Capture the cell that displays the provided text and extract its (X, Y) central coordinate. 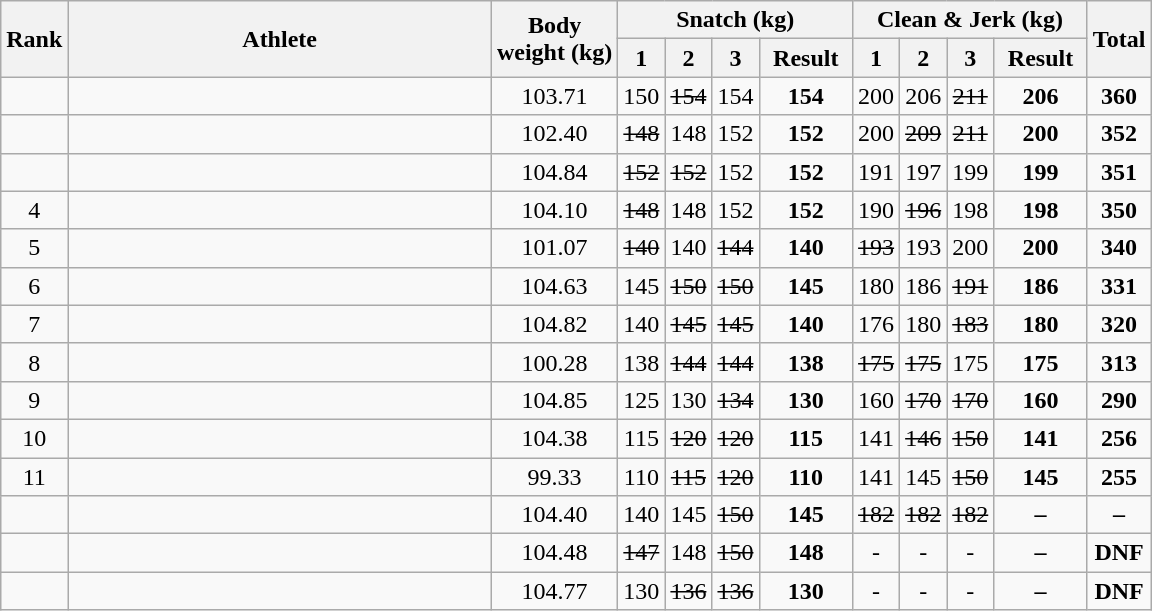
197 (924, 172)
190 (876, 210)
340 (1119, 248)
101.07 (554, 248)
10 (34, 438)
320 (1119, 324)
4 (34, 210)
100.28 (554, 362)
360 (1119, 96)
255 (1119, 477)
352 (1119, 134)
Total (1119, 39)
146 (924, 438)
104.84 (554, 172)
Rank (34, 39)
102.40 (554, 134)
313 (1119, 362)
134 (736, 400)
104.85 (554, 400)
256 (1119, 438)
6 (34, 286)
351 (1119, 172)
104.82 (554, 324)
290 (1119, 400)
103.71 (554, 96)
209 (924, 134)
9 (34, 400)
Clean & Jerk (kg) (970, 20)
104.48 (554, 553)
147 (642, 553)
Bodyweight (kg) (554, 39)
Snatch (kg) (736, 20)
Athlete (280, 39)
5 (34, 248)
104.40 (554, 515)
104.10 (554, 210)
8 (34, 362)
183 (970, 324)
331 (1119, 286)
104.77 (554, 591)
104.63 (554, 286)
11 (34, 477)
99.33 (554, 477)
104.38 (554, 438)
125 (642, 400)
196 (924, 210)
7 (34, 324)
176 (876, 324)
350 (1119, 210)
